Scan for the cell matching the given text and deliver its [x, y] coordinate at center. 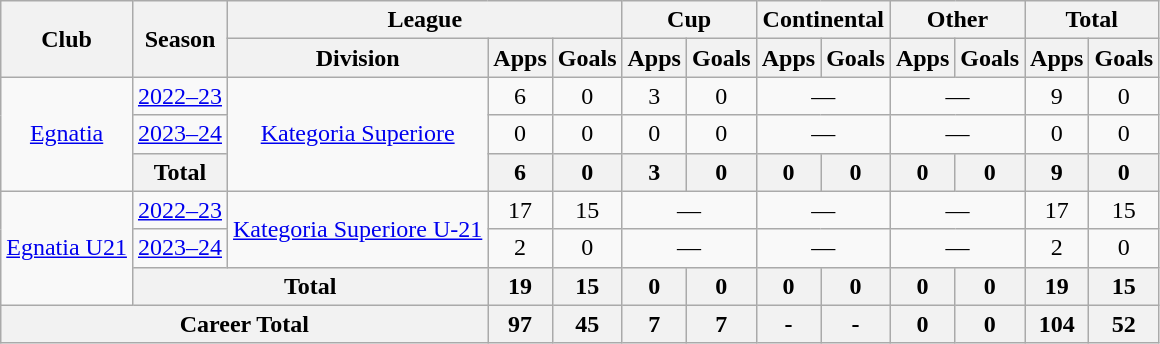
104 [1057, 324]
52 [1124, 324]
45 [587, 324]
Season [180, 39]
Continental [823, 20]
Egnatia [67, 134]
Division [358, 58]
97 [520, 324]
League [425, 20]
Egnatia U21 [67, 248]
Other [957, 20]
Kategoria Superiore U-21 [358, 229]
Career Total [244, 324]
Club [67, 39]
Kategoria Superiore [358, 134]
Cup [689, 20]
